Find where the given text appears and provide that cell's center as (X, Y) coordinate. 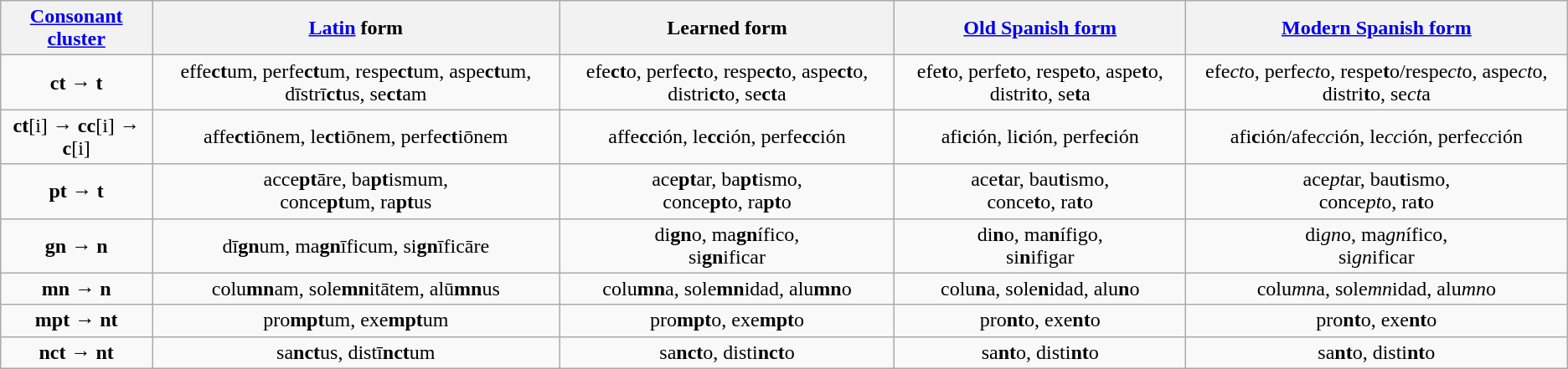
efeto, perfeto, respeto, aspeto, distrito, seta (1040, 82)
Modern Spanish form (1376, 28)
afición/afección, lección, perfección (1376, 137)
aceptar, bautismo, concepto, rato (1376, 191)
pt → t (77, 191)
sanctus, distīnctum (356, 352)
acetar, bautismo, conceto, rato (1040, 191)
prompto, exempto (727, 320)
mn → n (77, 289)
nct → nt (77, 352)
dīgnum, magnīficum, signīficāre (356, 246)
efecto, perfecto, respecto, aspecto, districto, secta (727, 82)
Latin form (356, 28)
efecto, perfecto, respeto/respecto, aspecto, distrito, secta (1376, 82)
mpt → nt (77, 320)
Old Spanish form (1040, 28)
affección, lección, perfección (727, 137)
gn → n (77, 246)
sancto, distincto (727, 352)
dino, manífigo, sinifigar (1040, 246)
aceptar, baptismo, concepto, rapto (727, 191)
columnam, solemnitātem, alūmnus (356, 289)
effectum, perfectum, respectum, aspectum, dīstrīctus, sectam (356, 82)
Consonant cluster (77, 28)
ct → t (77, 82)
acceptāre, baptismum, conceptum, raptus (356, 191)
Learned form (727, 28)
afición, lición, perfeción (1040, 137)
promptum, exemptum (356, 320)
coluna, solenidad, aluno (1040, 289)
affectiōnem, lectiōnem, perfectiōnem (356, 137)
ct[i] → cc[i] → c[i] (77, 137)
